From the cell containing the given text, extract its center point as [x, y] coordinate. 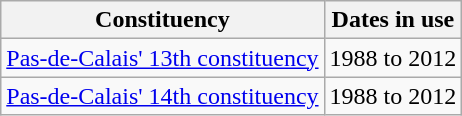
Dates in use [393, 20]
Pas-de-Calais' 13th constituency [162, 58]
Pas-de-Calais' 14th constituency [162, 96]
Constituency [162, 20]
